Scan for the cell matching the given text and deliver its (x, y) coordinate at center. 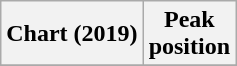
Chart (2019) (72, 34)
Peakposition (189, 34)
